For the text-containing cell, return its midpoint in [x, y] coordinate format. 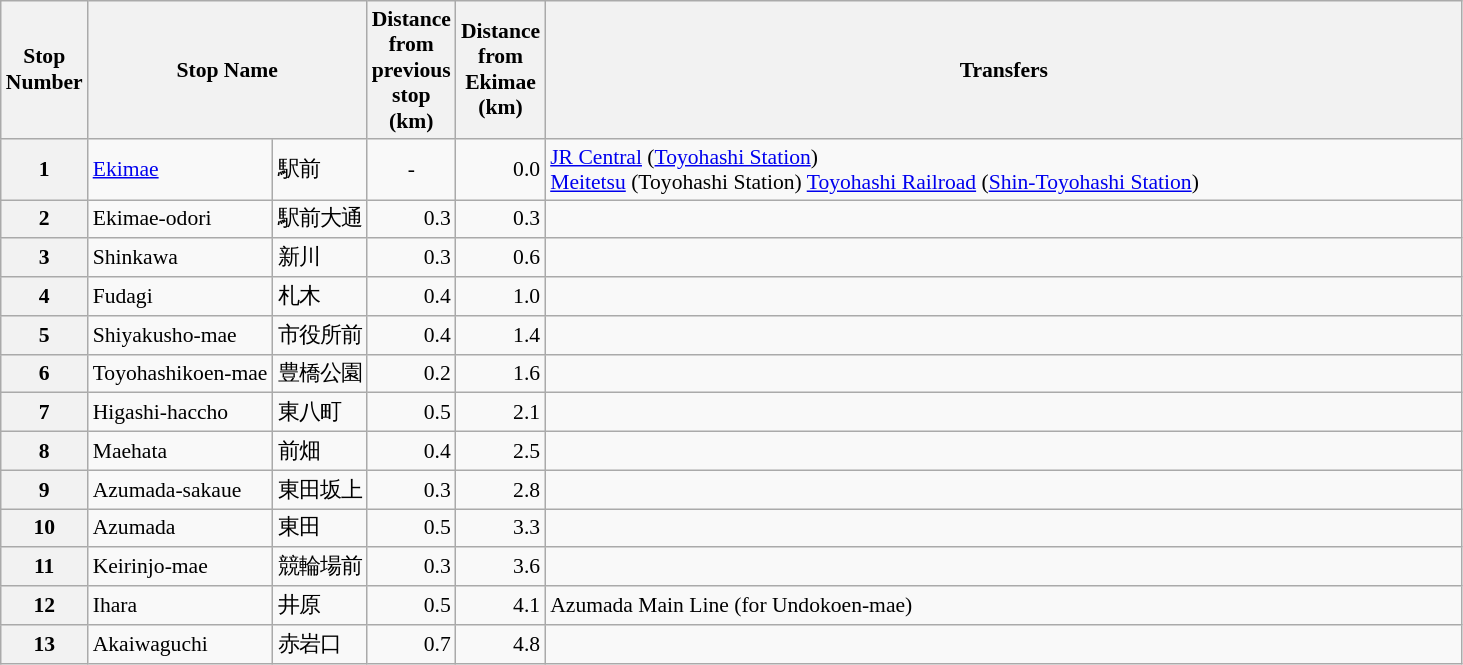
Keirinjo-mae [180, 568]
Ihara [180, 606]
0.2 [412, 374]
4 [44, 296]
2.8 [500, 490]
Distance from previous stop(km) [412, 70]
Stop Name [228, 70]
Maehata [180, 452]
7 [44, 412]
0.0 [500, 170]
市役所前 [319, 336]
東八町 [319, 412]
6 [44, 374]
0.6 [500, 258]
4.8 [500, 644]
5 [44, 336]
4.1 [500, 606]
1.0 [500, 296]
10 [44, 528]
東田 [319, 528]
JR Central (Toyohashi Station) Meitetsu (Toyohashi Station) Toyohashi Railroad (Shin-Toyohashi Station) [1004, 170]
新川 [319, 258]
3.3 [500, 528]
Ekimae [180, 170]
Higashi-haccho [180, 412]
駅前 [319, 170]
Ekimae-odori [180, 220]
0.7 [412, 644]
豊橋公園 [319, 374]
11 [44, 568]
13 [44, 644]
3 [44, 258]
12 [44, 606]
2 [44, 220]
赤岩口 [319, 644]
2.5 [500, 452]
札木 [319, 296]
Transfers [1004, 70]
8 [44, 452]
Azumada-sakaue [180, 490]
Fudagi [180, 296]
3.6 [500, 568]
東田坂上 [319, 490]
1.4 [500, 336]
井原 [319, 606]
Akaiwaguchi [180, 644]
Toyohashikoen-mae [180, 374]
Azumada Main Line (for Undokoen-mae) [1004, 606]
- [412, 170]
駅前大通 [319, 220]
1 [44, 170]
Azumada [180, 528]
前畑 [319, 452]
Shinkawa [180, 258]
Distance from Ekimae(km) [500, 70]
競輪場前 [319, 568]
2.1 [500, 412]
9 [44, 490]
Shiyakusho-mae [180, 336]
Stop Number [44, 70]
1.6 [500, 374]
